Extract the (x, y) coordinate from the center of the cell holding the provided text.  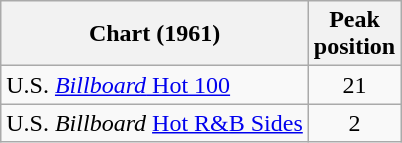
U.S. Billboard Hot 100 (155, 85)
Chart (1961) (155, 34)
U.S. Billboard Hot R&B Sides (155, 123)
Peakposition (354, 34)
21 (354, 85)
2 (354, 123)
